Scan for the cell matching the given text and deliver its (X, Y) coordinate at center. 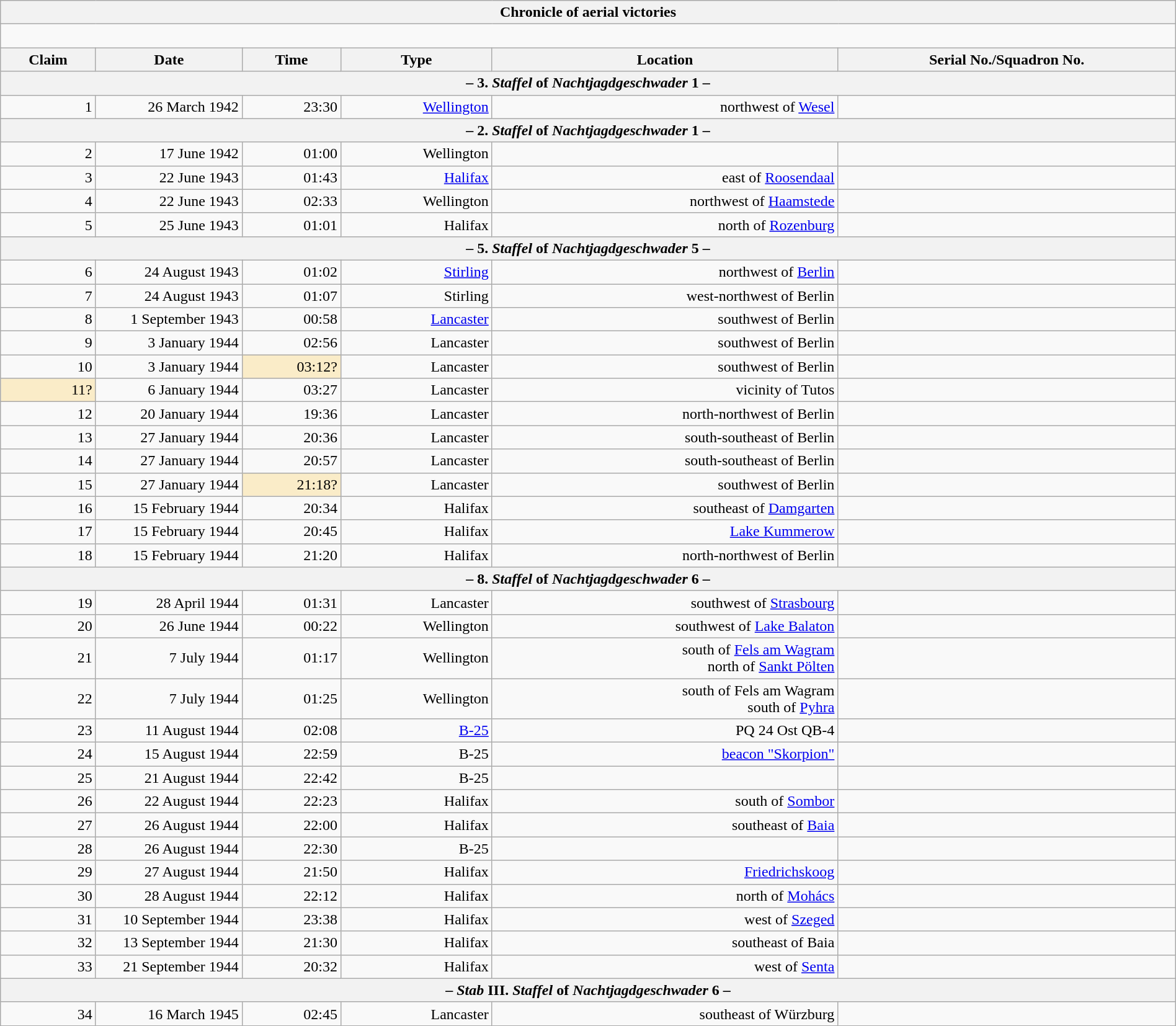
32 (48, 943)
vicinity of Tutos (665, 390)
Claim (48, 60)
6 January 1944 (169, 390)
southwest of Strasbourg (665, 602)
west of Senta (665, 966)
20 January 1944 (169, 414)
21 (48, 658)
21 August 1944 (169, 778)
southeast of Damgarten (665, 508)
southwest of Lake Balaton (665, 626)
20:34 (292, 508)
20 (48, 626)
25 (48, 778)
16 (48, 508)
13 September 1944 (169, 943)
south of Fels am Wagramsouth of Pyhra (665, 698)
north of Rozenburg (665, 225)
22 (48, 698)
southeast of Würzburg (665, 1014)
Date (169, 60)
17 June 1942 (169, 154)
12 (48, 414)
26 (48, 801)
21 September 1944 (169, 966)
23 (48, 731)
21:20 (292, 555)
22:59 (292, 754)
22:12 (292, 896)
15 August 1944 (169, 754)
15 (48, 484)
19:36 (292, 414)
19 (48, 602)
30 (48, 896)
south of Fels am Wagram north of Sankt Pölten (665, 658)
north of Mohács (665, 896)
28 August 1944 (169, 896)
– 5. Staffel of Nachtjagdgeschwader 5 – (588, 248)
21:30 (292, 943)
02:33 (292, 201)
33 (48, 966)
16 March 1945 (169, 1014)
south of Sombor (665, 801)
22:23 (292, 801)
8 (48, 319)
Location (665, 60)
– Stab III. Staffel of Nachtjagdgeschwader 6 – (588, 990)
29 (48, 872)
24 (48, 754)
east of Roosendaal (665, 177)
Friedrichskoog (665, 872)
Time (292, 60)
– 3. Staffel of Nachtjagdgeschwader 1 – (588, 83)
Lake Kummerow (665, 532)
northwest of Berlin (665, 272)
10 (48, 367)
20:36 (292, 437)
03:27 (292, 390)
03:12? (292, 367)
18 (48, 555)
4 (48, 201)
22 August 1944 (169, 801)
13 (48, 437)
17 (48, 532)
west-northwest of Berlin (665, 296)
14 (48, 461)
27 August 1944 (169, 872)
20:45 (292, 532)
1 September 1943 (169, 319)
5 (48, 225)
Chronicle of aerial victories (588, 12)
26 March 1942 (169, 107)
22:00 (292, 825)
20:32 (292, 966)
22:42 (292, 778)
west of Szeged (665, 919)
2 (48, 154)
3 (48, 177)
01:02 (292, 272)
beacon "Skorpion" (665, 754)
31 (48, 919)
9 (48, 343)
1 (48, 107)
34 (48, 1014)
6 (48, 272)
11 August 1944 (169, 731)
02:56 (292, 343)
28 April 1944 (169, 602)
Serial No./Squadron No. (1007, 60)
21:50 (292, 872)
01:17 (292, 658)
10 September 1944 (169, 919)
28 (48, 849)
11? (48, 390)
01:43 (292, 177)
00:58 (292, 319)
23:38 (292, 919)
– 2. Staffel of Nachtjagdgeschwader 1 – (588, 130)
Type (416, 60)
northwest of Wesel (665, 107)
northwest of Haamstede (665, 201)
01:25 (292, 698)
26 June 1944 (169, 626)
– 8. Staffel of Nachtjagdgeschwader 6 – (588, 579)
01:07 (292, 296)
01:00 (292, 154)
25 June 1943 (169, 225)
20:57 (292, 461)
01:01 (292, 225)
01:31 (292, 602)
21:18? (292, 484)
27 (48, 825)
7 (48, 296)
PQ 24 Ost QB-4 (665, 731)
02:45 (292, 1014)
23:30 (292, 107)
00:22 (292, 626)
02:08 (292, 731)
22:30 (292, 849)
